From the cell containing the given text, extract its center point as [X, Y] coordinate. 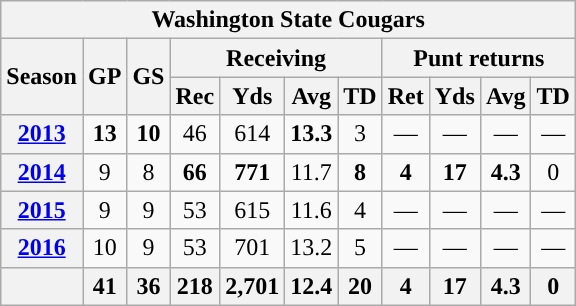
13.2 [312, 248]
11.6 [312, 210]
Receiving [276, 58]
5 [360, 248]
2014 [42, 172]
Ret [406, 96]
20 [360, 286]
Punt returns [478, 58]
614 [252, 134]
12.4 [312, 286]
GP [104, 77]
Rec [195, 96]
701 [252, 248]
2,701 [252, 286]
13 [104, 134]
13.3 [312, 134]
41 [104, 286]
615 [252, 210]
2013 [42, 134]
66 [195, 172]
218 [195, 286]
771 [252, 172]
Washington State Cougars [288, 20]
11.7 [312, 172]
GS [148, 77]
46 [195, 134]
2016 [42, 248]
Season [42, 77]
2015 [42, 210]
3 [360, 134]
36 [148, 286]
